From the cell containing the given text, extract its center point as [X, Y] coordinate. 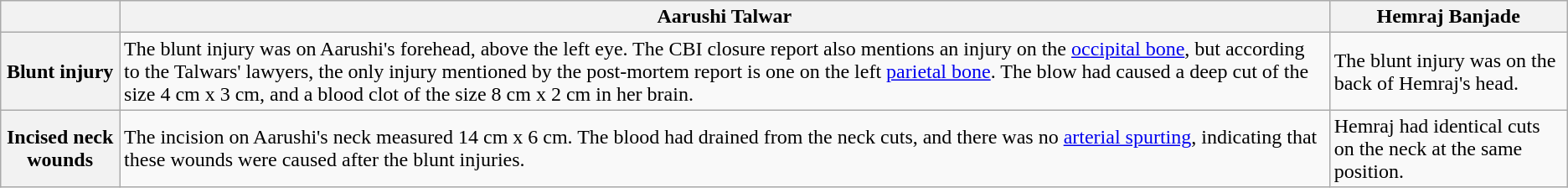
Hemraj Banjade [1448, 17]
Incised neck wounds [60, 149]
Hemraj had identical cuts on the neck at the same position. [1448, 149]
The blunt injury was on the back of Hemraj's head. [1448, 71]
Blunt injury [60, 71]
Aarushi Talwar [725, 17]
